Return the [x, y] coordinate for the center point of the cell that contains the specified text.  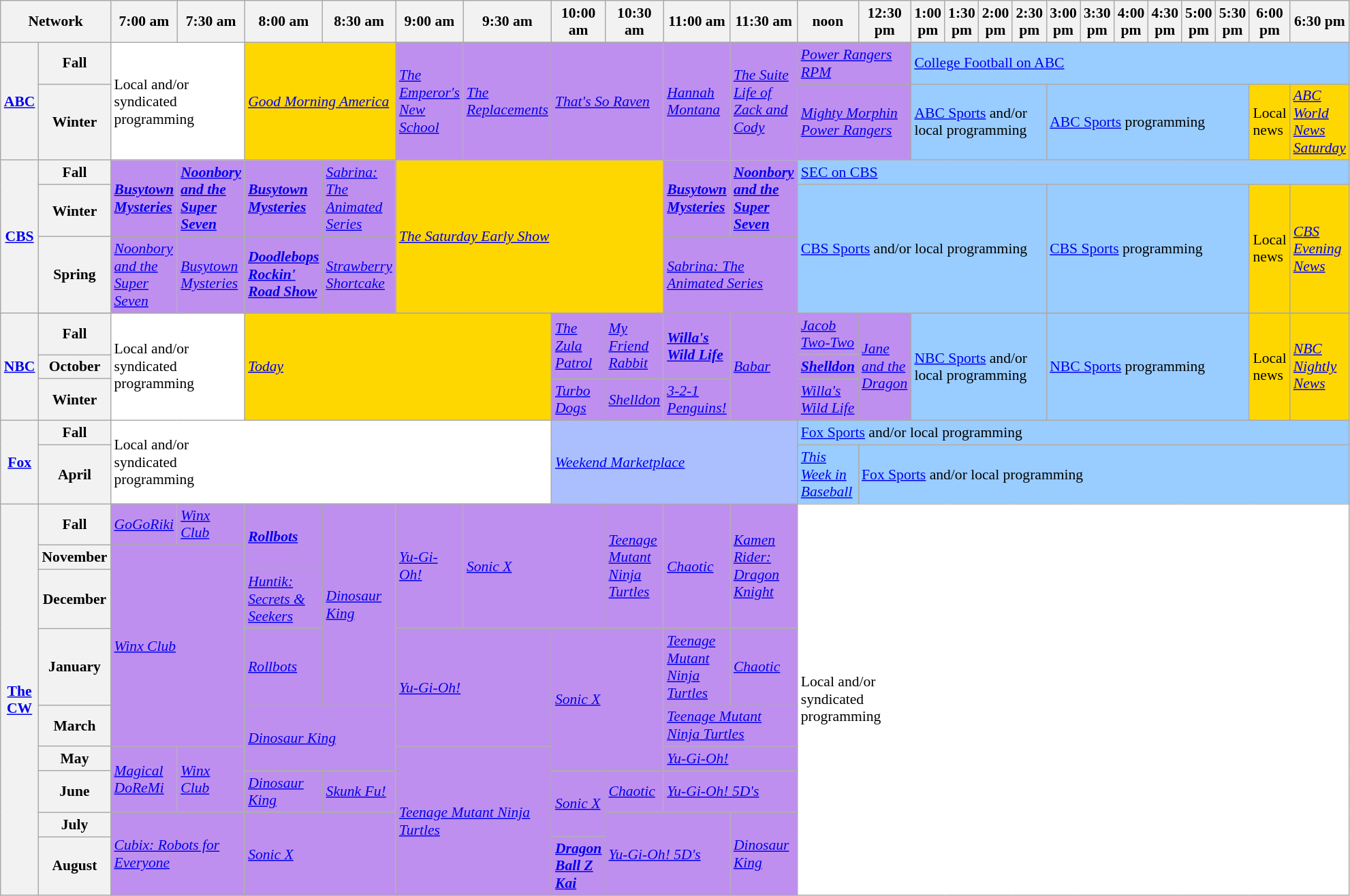
Hannah Montana [697, 101]
6:30 pm [1320, 22]
1:30 pm [962, 22]
11:30 am [764, 22]
CBS [20, 237]
4:00 pm [1131, 22]
The Emperor's New School [429, 101]
3-2-1 Penguins! [697, 400]
Skunk Fu! [360, 791]
Good Morning America [320, 101]
Power Rangers RPM [854, 63]
2:00 pm [996, 22]
March [74, 726]
8:00 am [283, 22]
3:30 pm [1097, 22]
April [74, 474]
Strawberry Shortcake [360, 275]
6:00 pm [1270, 22]
CBS Evening News [1320, 249]
GoGoRiki [144, 524]
Weekend Marketplace [674, 462]
CBS Sports and/or local programming [922, 249]
SEC on CBS [1073, 173]
ABC Sports programming [1148, 122]
May [74, 759]
Doodlebops Rockin' Road Show [283, 275]
NBC Sports and/or local programming [978, 367]
November [74, 558]
Babar [764, 367]
8:30 am [360, 22]
August [74, 866]
ABC World News Saturday [1320, 122]
That's So Raven [608, 101]
Jane and the Dragon [884, 367]
4:30 pm [1165, 22]
NBC Nightly News [1320, 367]
College Football on ABC [1130, 63]
7:00 am [144, 22]
Kamen Rider: Dragon Knight [764, 566]
12:30 pm [884, 22]
December [74, 599]
Fox [20, 462]
Mighty Morphin Power Rangers [854, 122]
October [74, 367]
The Replacements [507, 101]
Dragon Ball Z Kai [579, 866]
Magical DoReMi [144, 780]
The CW [20, 700]
Today [398, 367]
1:00 pm [928, 22]
9:00 am [429, 22]
July [74, 825]
This Week in Baseball [828, 474]
11:00 am [697, 22]
My Friend Rabbit [634, 346]
Network [56, 22]
NBC [20, 367]
The Suite Life of Zack and Cody [764, 101]
January [74, 667]
Huntik: Secrets & Seekers [283, 599]
10:30 am [634, 22]
Cubix: Robots for Everyone [177, 854]
5:00 pm [1199, 22]
9:30 am [507, 22]
5:30 pm [1233, 22]
ABC [20, 101]
Turbo Dogs [579, 400]
10:00 am [579, 22]
Jacob Two-Two [828, 334]
noon [828, 22]
June [74, 791]
CBS Sports programming [1148, 249]
ABC Sports and/or local programming [978, 122]
The Zula Patrol [579, 346]
3:00 pm [1063, 22]
The Saturday Early Show [530, 237]
2:30 pm [1029, 22]
Spring [74, 275]
7:30 am [211, 22]
NBC Sports programming [1148, 367]
